Find where the given text appears and provide that cell's center as [x, y] coordinate. 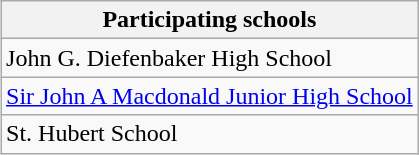
Participating schools [210, 20]
John G. Diefenbaker High School [210, 58]
Sir John A Macdonald Junior High School [210, 96]
St. Hubert School [210, 134]
